Find where the given text appears and provide that cell's center as [x, y] coordinate. 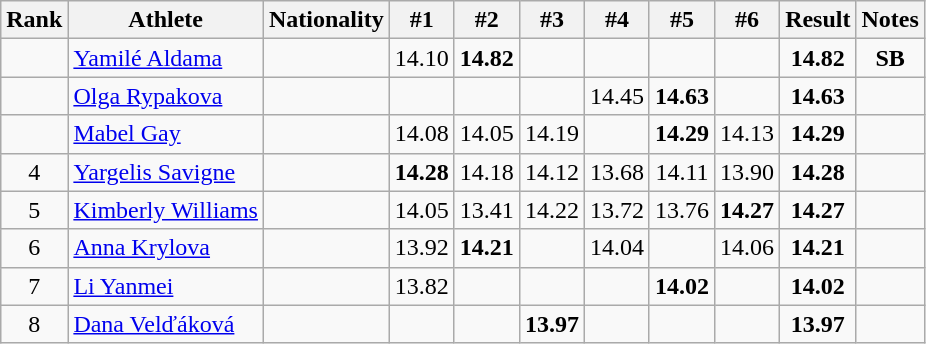
6 [34, 248]
13.41 [486, 210]
8 [34, 324]
#6 [748, 20]
14.10 [422, 58]
#3 [552, 20]
13.90 [748, 172]
#2 [486, 20]
Nationality [326, 20]
14.08 [422, 134]
SB [890, 58]
Athlete [166, 20]
5 [34, 210]
13.92 [422, 248]
Dana Velďáková [166, 324]
14.13 [748, 134]
14.18 [486, 172]
14.19 [552, 134]
Li Yanmei [166, 286]
Mabel Gay [166, 134]
Yamilé Aldama [166, 58]
13.72 [616, 210]
Yargelis Savigne [166, 172]
13.76 [682, 210]
#4 [616, 20]
14.04 [616, 248]
#1 [422, 20]
#5 [682, 20]
Result [818, 20]
13.68 [616, 172]
14.12 [552, 172]
Rank [34, 20]
14.45 [616, 96]
14.11 [682, 172]
Kimberly Williams [166, 210]
7 [34, 286]
Anna Krylova [166, 248]
14.22 [552, 210]
Olga Rypakova [166, 96]
13.82 [422, 286]
4 [34, 172]
Notes [890, 20]
14.06 [748, 248]
